Identify which cell holds the provided text, then report its (x, y) central coordinate. 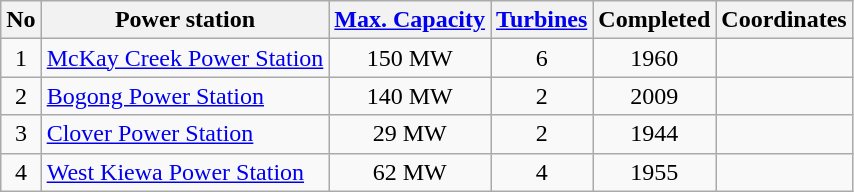
62 MW (410, 172)
McKay Creek Power Station (185, 58)
1960 (654, 58)
Completed (654, 20)
Bogong Power Station (185, 96)
29 MW (410, 134)
140 MW (410, 96)
1944 (654, 134)
150 MW (410, 58)
Max. Capacity (410, 20)
2009 (654, 96)
1955 (654, 172)
Clover Power Station (185, 134)
Power station (185, 20)
1 (21, 58)
6 (542, 58)
Coordinates (784, 20)
Turbines (542, 20)
West Kiewa Power Station (185, 172)
No (21, 20)
3 (21, 134)
